Determine the (X, Y) coordinate at the center of the cell enclosing the given text.  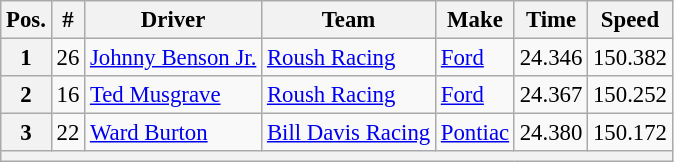
Ward Burton (174, 133)
Pos. (26, 20)
150.382 (630, 58)
24.367 (550, 95)
150.252 (630, 95)
150.172 (630, 133)
2 (26, 95)
Driver (174, 20)
3 (26, 133)
Ted Musgrave (174, 95)
Time (550, 20)
24.346 (550, 58)
# (68, 20)
Team (349, 20)
Speed (630, 20)
1 (26, 58)
Make (474, 20)
Pontiac (474, 133)
Bill Davis Racing (349, 133)
22 (68, 133)
24.380 (550, 133)
Johnny Benson Jr. (174, 58)
16 (68, 95)
26 (68, 58)
